Capture the cell that displays the provided text and extract its [x, y] central coordinate. 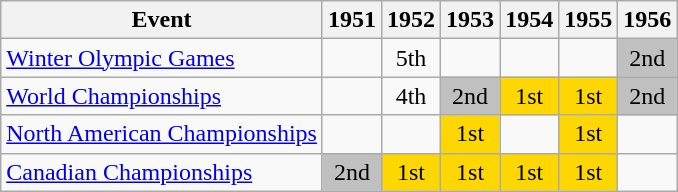
Winter Olympic Games [162, 58]
1955 [588, 20]
World Championships [162, 96]
Event [162, 20]
1952 [412, 20]
1956 [648, 20]
1954 [530, 20]
1953 [470, 20]
Canadian Championships [162, 172]
North American Championships [162, 134]
4th [412, 96]
5th [412, 58]
1951 [352, 20]
